Return [X, Y] of the center of cell containing provided text 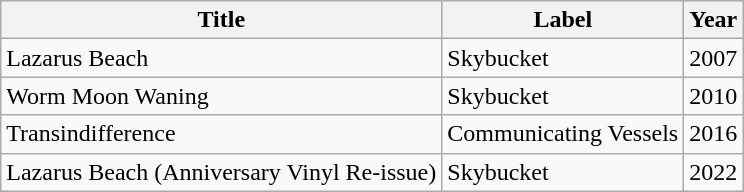
Year [714, 20]
Label [563, 20]
Lazarus Beach (Anniversary Vinyl Re-issue) [222, 172]
Lazarus Beach [222, 58]
2022 [714, 172]
Transindifference [222, 134]
Worm Moon Waning [222, 96]
2007 [714, 58]
Communicating Vessels [563, 134]
Title [222, 20]
2010 [714, 96]
2016 [714, 134]
